Capture the cell that displays the provided text and extract its (X, Y) central coordinate. 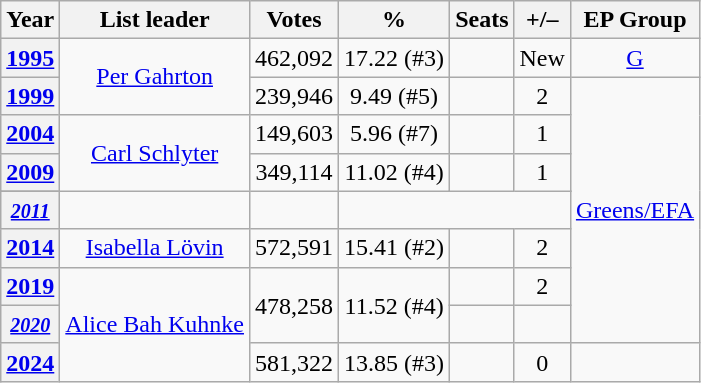
+/– (542, 20)
581,322 (294, 362)
Carl Schlyter (155, 153)
462,092 (294, 58)
1999 (30, 96)
Greens/EFA (634, 210)
Alice Bah Kuhnke (155, 324)
9.49 (#5) (394, 96)
478,258 (294, 305)
1995 (30, 58)
17.22 (#3) (394, 58)
Year (30, 20)
2024 (30, 362)
11.52 (#4) (394, 305)
2004 (30, 134)
349,114 (294, 172)
2009 (30, 172)
149,603 (294, 134)
0 (542, 362)
New (542, 58)
572,591 (294, 248)
Votes (294, 20)
Per Gahrton (155, 77)
Isabella Lövin (155, 248)
2019 (30, 286)
2020 (30, 324)
G (634, 58)
2011 (30, 210)
15.41 (#2) (394, 248)
239,946 (294, 96)
13.85 (#3) (394, 362)
Seats (482, 20)
List leader (155, 20)
% (394, 20)
EP Group (634, 20)
5.96 (#7) (394, 134)
11.02 (#4) (394, 172)
2014 (30, 248)
